Determine the (x, y) coordinate at the center of the cell enclosing the given text.  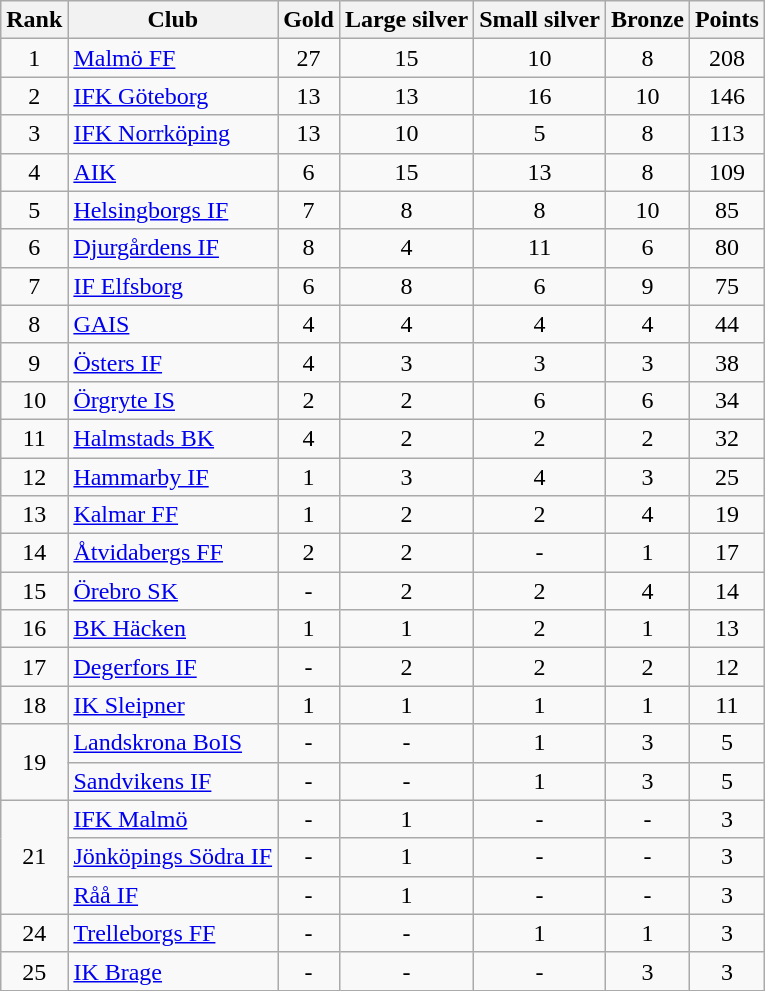
Djurgårdens IF (173, 248)
GAIS (173, 324)
Örebro SK (173, 591)
IF Elfsborg (173, 286)
Degerfors IF (173, 667)
Landskrona BoIS (173, 743)
AIK (173, 172)
Örgryte IS (173, 400)
Points (726, 20)
Gold (309, 20)
80 (726, 248)
208 (726, 58)
32 (726, 438)
Råå IF (173, 895)
IFK Göteborg (173, 96)
IFK Malmö (173, 819)
113 (726, 134)
24 (34, 933)
Small silver (540, 20)
44 (726, 324)
Halmstads BK (173, 438)
109 (726, 172)
Helsingborgs IF (173, 210)
75 (726, 286)
Club (173, 20)
Rank (34, 20)
IK Sleipner (173, 705)
38 (726, 362)
21 (34, 857)
Kalmar FF (173, 515)
IK Brage (173, 971)
Large silver (406, 20)
Malmö FF (173, 58)
Bronze (647, 20)
34 (726, 400)
Jönköpings Södra IF (173, 857)
IFK Norrköping (173, 134)
Åtvidabergs FF (173, 553)
85 (726, 210)
BK Häcken (173, 629)
Trelleborgs FF (173, 933)
146 (726, 96)
Östers IF (173, 362)
27 (309, 58)
18 (34, 705)
Hammarby IF (173, 477)
Sandvikens IF (173, 781)
